Search for the cell housing the specified text and yield its [X, Y] center coordinate. 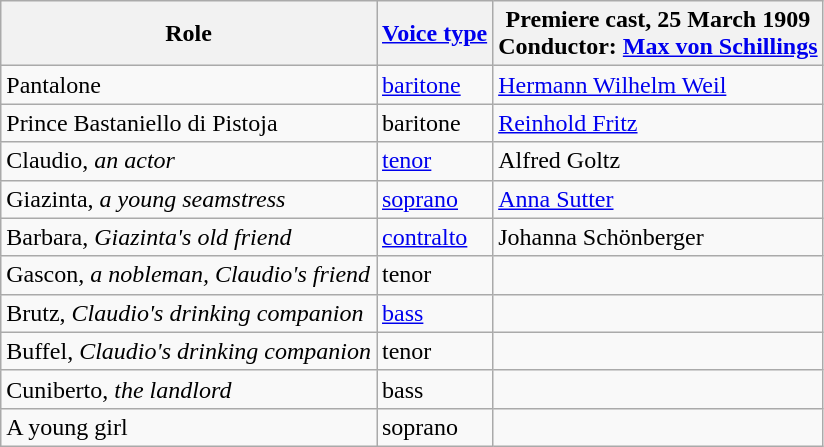
Role [189, 34]
Cuniberto, the landlord [189, 389]
Claudio, an actor [189, 161]
contralto [434, 237]
Johanna Schönberger [658, 237]
Reinhold Fritz [658, 123]
Pantalone [189, 85]
Voice type [434, 34]
Gascon, a nobleman, Claudio's friend [189, 275]
Buffel, Claudio's drinking companion [189, 351]
Brutz, Claudio's drinking companion [189, 313]
A young girl [189, 427]
Prince Bastaniello di Pistoja [189, 123]
Anna Sutter [658, 199]
Hermann Wilhelm Weil [658, 85]
Barbara, Giazinta's old friend [189, 237]
Premiere cast, 25 March 1909Conductor: Max von Schillings [658, 34]
Giazinta, a young seamstress [189, 199]
Alfred Goltz [658, 161]
